Output the (x, y) coordinate of the center of the cell containing the given text.  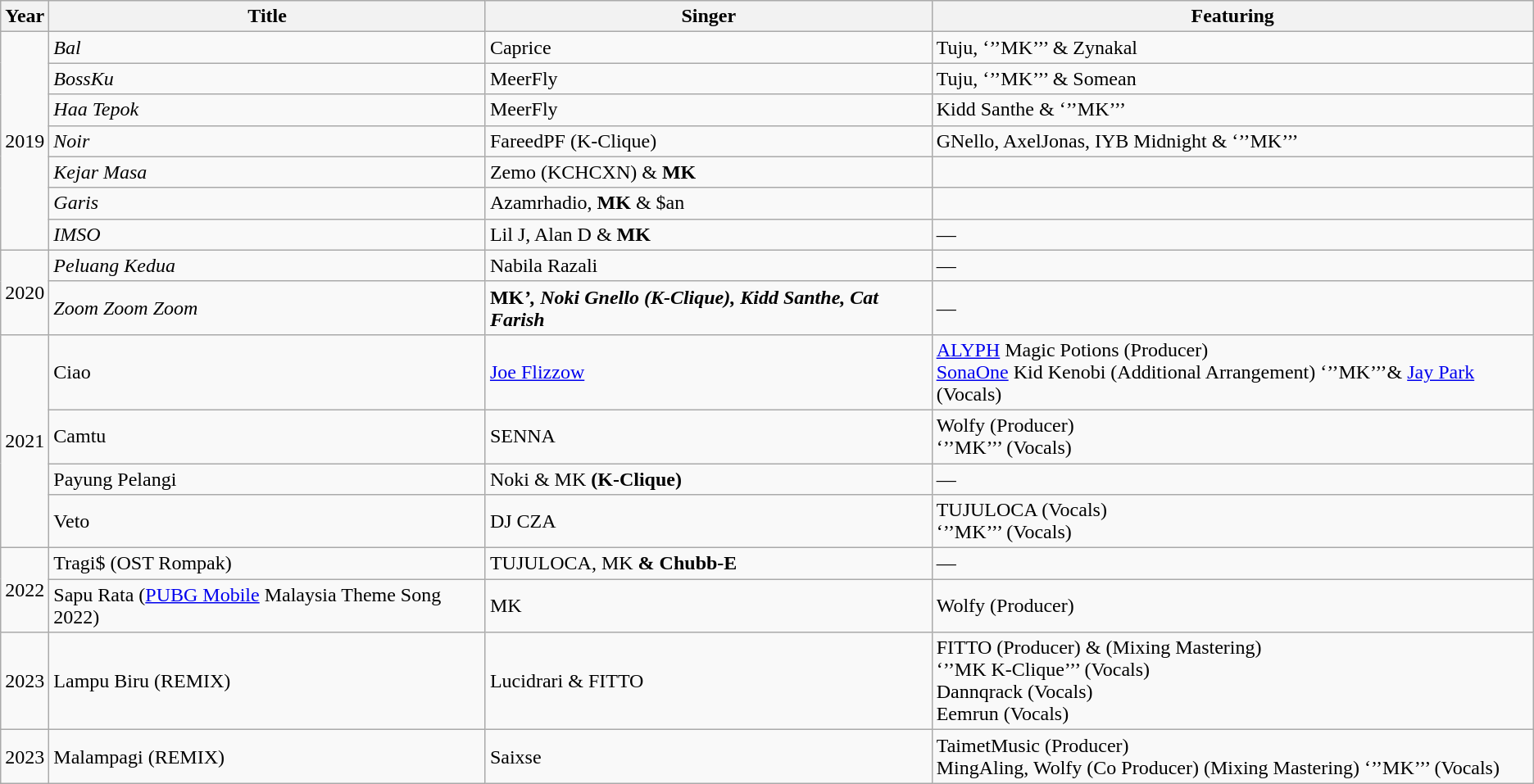
Peluang Kedua (267, 265)
Zemo (KCHCXN) & MK (708, 172)
Nabila Razali (708, 265)
FITTO (Producer) & (Mixing Mastering)‘’’MK K-Clique’’’ (Vocals)Dannqrack (Vocals)Eemrun (Vocals) (1232, 682)
2019 (25, 141)
Noir (267, 141)
Garis (267, 203)
Ciao (267, 372)
IMSO (267, 234)
Malampagi (REMIX) (267, 757)
Saixse (708, 757)
Singer (708, 16)
Caprice (708, 48)
2020 (25, 292)
GNello, AxelJonas, IYB Midnight & ‘’’MK’’’ (1232, 141)
Sapu Rata (PUBG Mobile Malaysia Theme Song 2022) (267, 606)
2021 (25, 441)
Noki & MK (K-Clique) (708, 479)
Lil J, Alan D & MK (708, 234)
DJ CZA (708, 521)
MK’, Noki Gnello (K-Clique), Kidd Santhe, Cat Farish (708, 308)
Tuju, ‘’’MK’’’ & Zynakal (1232, 48)
Year (25, 16)
Lampu Biru (REMIX) (267, 682)
Tragi$ (OST Rompak) (267, 564)
Kejar Masa (267, 172)
Joe Flizzow (708, 372)
Wolfy (Producer)‘’’MK’’’ (Vocals) (1232, 436)
TUJULOCA, MK & Chubb-E (708, 564)
Payung Pelangi (267, 479)
Tuju, ‘’’MK’’’ & Somean (1232, 79)
Zoom Zoom Zoom (267, 308)
ALYPH Magic Potions (Producer)SonaOne Kid Kenobi (Additional Arrangement) ‘’’MK’’’& Jay Park (Vocals) (1232, 372)
Title (267, 16)
FareedPF (K-Clique) (708, 141)
SENNA (708, 436)
Veto (267, 521)
BossKu (267, 79)
TUJULOCA (Vocals)‘’’MK’’’ (Vocals) (1232, 521)
Azamrhadio, MK & $an (708, 203)
Haa Tepok (267, 110)
MK (708, 606)
2022 (25, 590)
Featuring (1232, 16)
Camtu (267, 436)
Bal (267, 48)
TaimetMusic (Producer)MingAling, Wolfy (Co Producer) (Mixing Mastering) ‘’’MK’’’ (Vocals) (1232, 757)
Kidd Santhe & ‘’’MK’’’ (1232, 110)
Wolfy (Producer) (1232, 606)
Lucidrari & FITTO (708, 682)
